Extract the (X, Y) coordinate from the center of the cell holding the provided text.  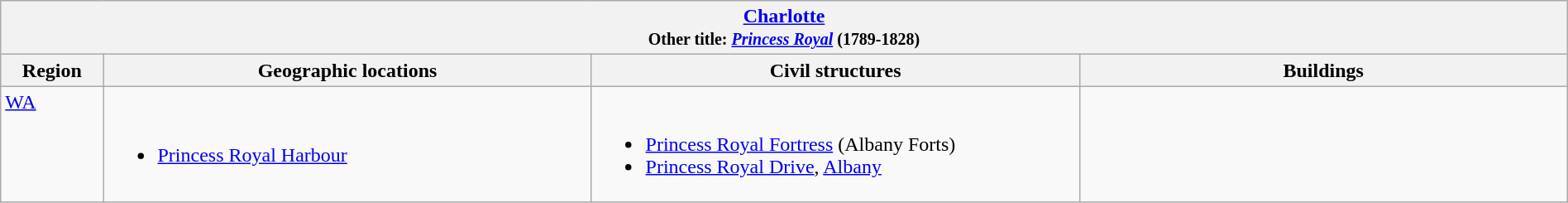
Princess Royal Fortress (Albany Forts)Princess Royal Drive, Albany (835, 144)
Region (52, 70)
WA (52, 144)
CharlotteOther title: Princess Royal (1789-1828) (784, 28)
Princess Royal Harbour (347, 144)
Geographic locations (347, 70)
Civil structures (835, 70)
Buildings (1323, 70)
